Return the (X, Y) coordinate for the center point of the cell that contains the specified text.  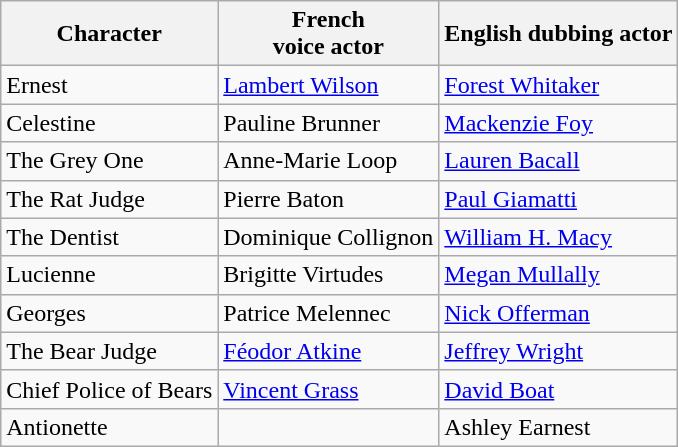
Brigitte Virtudes (328, 275)
Megan Mullally (558, 275)
Pierre Baton (328, 199)
Féodor Atkine (328, 351)
Celestine (110, 123)
Vincent Grass (328, 389)
Pauline Brunner (328, 123)
Forest Whitaker (558, 85)
Georges (110, 313)
Patrice Melennec (328, 313)
Mackenzie Foy (558, 123)
Jeffrey Wright (558, 351)
Dominique Collignon (328, 237)
The Rat Judge (110, 199)
Character (110, 34)
English dubbing actor (558, 34)
Chief Police of Bears (110, 389)
Ernest (110, 85)
Anne-Marie Loop (328, 161)
Lucienne (110, 275)
The Grey One (110, 161)
William H. Macy (558, 237)
Ashley Earnest (558, 427)
Lambert Wilson (328, 85)
Paul Giamatti (558, 199)
French voice actor (328, 34)
The Dentist (110, 237)
David Boat (558, 389)
The Bear Judge (110, 351)
Nick Offerman (558, 313)
Antionette (110, 427)
Lauren Bacall (558, 161)
